From the cell containing the given text, extract its center point as [X, Y] coordinate. 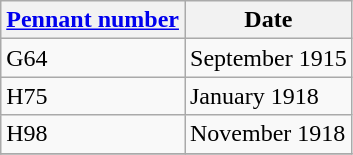
November 1918 [268, 134]
H75 [93, 96]
January 1918 [268, 96]
H98 [93, 134]
Pennant number [93, 20]
G64 [93, 58]
September 1915 [268, 58]
Date [268, 20]
